Output the [X, Y] coordinate of the center of the cell containing the given text.  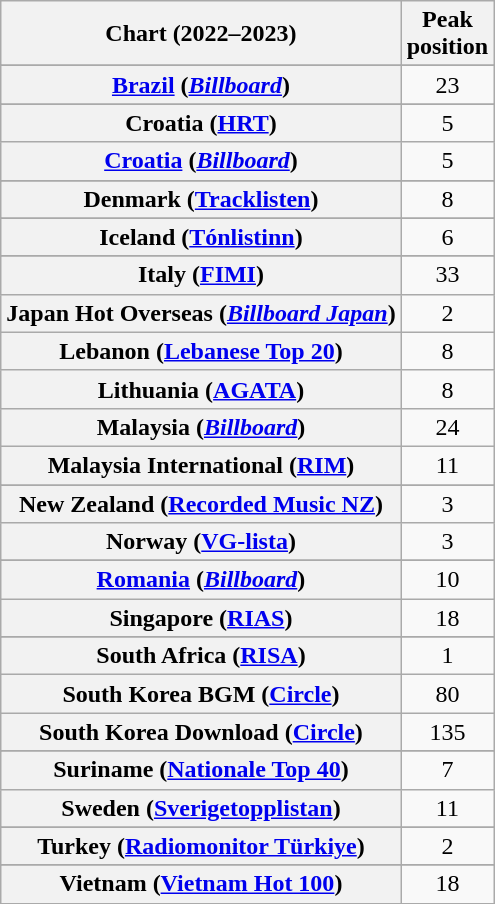
South Korea Download (Circle) [201, 732]
80 [447, 694]
7 [447, 770]
Norway (VG-lista) [201, 542]
Peakposition [447, 34]
10 [447, 580]
Lithuania (AGATA) [201, 389]
23 [447, 85]
Malaysia (Billboard) [201, 427]
Lebanon (Lebanese Top 20) [201, 351]
Chart (2022–2023) [201, 34]
24 [447, 427]
Turkey (Radiomonitor Türkiye) [201, 846]
135 [447, 732]
Brazil (Billboard) [201, 85]
Suriname (Nationale Top 40) [201, 770]
Singapore (RIAS) [201, 618]
Denmark (Tracklisten) [201, 199]
South Korea BGM (Circle) [201, 694]
Romania (Billboard) [201, 580]
1 [447, 656]
South Africa (RISA) [201, 656]
6 [447, 237]
Croatia (HRT) [201, 123]
33 [447, 275]
Malaysia International (RIM) [201, 465]
Iceland (Tónlistinn) [201, 237]
Sweden (Sverigetopplistan) [201, 808]
New Zealand (Recorded Music NZ) [201, 503]
Italy (FIMI) [201, 275]
Japan Hot Overseas (Billboard Japan) [201, 313]
Vietnam (Vietnam Hot 100) [201, 884]
Croatia (Billboard) [201, 161]
